Scan for the cell matching the given text and deliver its (x, y) coordinate at center. 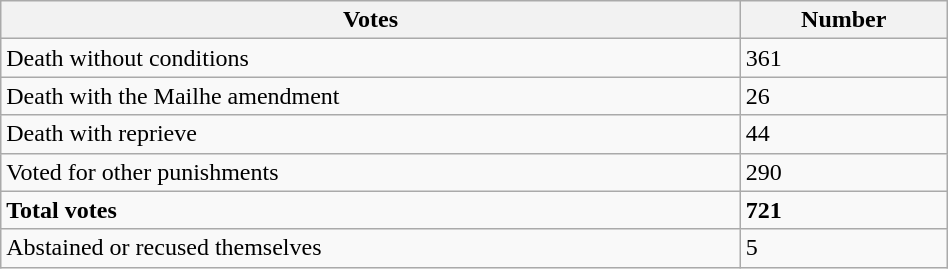
Total votes (370, 210)
5 (844, 248)
Number (844, 20)
Death with reprieve (370, 134)
361 (844, 58)
Voted for other punishments (370, 172)
721 (844, 210)
26 (844, 96)
44 (844, 134)
Abstained or recused themselves (370, 248)
Votes (370, 20)
Death without conditions (370, 58)
Death with the Mailhe amendment (370, 96)
290 (844, 172)
